Pinpoint the cell where the given text exists, returning its [X, Y] midpoint coordinate. 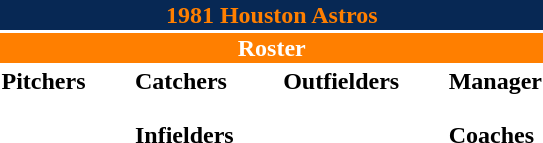
Roster [272, 48]
1981 Houston Astros [272, 15]
